Identify which cell holds the provided text, then report its (X, Y) central coordinate. 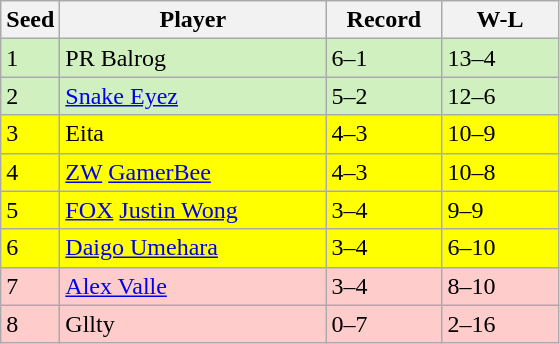
W-L (500, 20)
FOX Justin Wong (193, 210)
4 (30, 172)
10–8 (500, 172)
Snake Eyez (193, 96)
9–9 (500, 210)
3 (30, 134)
Player (193, 20)
8–10 (500, 286)
13–4 (500, 58)
Record (384, 20)
6 (30, 248)
Eita (193, 134)
7 (30, 286)
Gllty (193, 324)
6–10 (500, 248)
2–16 (500, 324)
2 (30, 96)
1 (30, 58)
10–9 (500, 134)
5 (30, 210)
Seed (30, 20)
ZW GamerBee (193, 172)
5–2 (384, 96)
Alex Valle (193, 286)
Daigo Umehara (193, 248)
6–1 (384, 58)
8 (30, 324)
12–6 (500, 96)
PR Balrog (193, 58)
0–7 (384, 324)
